Pinpoint the cell where the given text exists, returning its [x, y] midpoint coordinate. 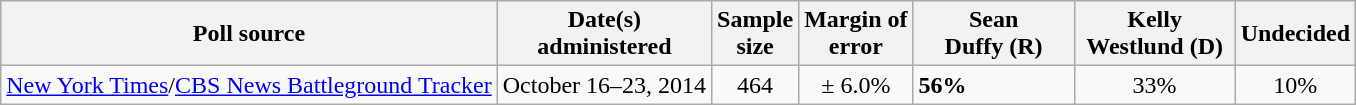
Date(s)administered [604, 34]
October 16–23, 2014 [604, 85]
Undecided [1295, 34]
Margin oferror [856, 34]
464 [756, 85]
33% [1154, 85]
Samplesize [756, 34]
New York Times/CBS News Battleground Tracker [249, 85]
± 6.0% [856, 85]
KellyWestlund (D) [1154, 34]
SeanDuffy (R) [994, 34]
56% [994, 85]
10% [1295, 85]
Poll source [249, 34]
